Detect which cell encompasses the target text, then output its [X, Y] center coordinate. 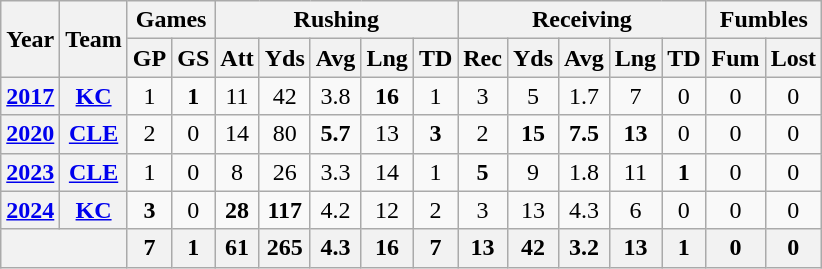
Lost [793, 58]
26 [284, 172]
2023 [30, 172]
15 [532, 134]
Att [237, 58]
8 [237, 172]
1.8 [584, 172]
5.7 [336, 134]
1.7 [584, 96]
Team [94, 39]
61 [237, 248]
4.2 [336, 210]
2020 [30, 134]
Receiving [582, 20]
Rec [483, 58]
2024 [30, 210]
6 [635, 210]
7.5 [584, 134]
28 [237, 210]
GS [194, 58]
Rushing [336, 20]
80 [284, 134]
12 [387, 210]
3.8 [336, 96]
3.3 [336, 172]
Year [30, 39]
265 [284, 248]
Games [170, 20]
Fum [736, 58]
117 [284, 210]
GP [149, 58]
2017 [30, 96]
3.2 [584, 248]
9 [532, 172]
Fumbles [764, 20]
